Locate the cell with the specified text and output its [x, y] center coordinate. 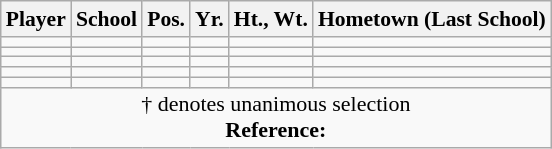
School [106, 19]
Yr. [210, 19]
† denotes unanimous selectionReference: [276, 118]
Player [36, 19]
Pos. [166, 19]
Ht., Wt. [271, 19]
Hometown (Last School) [432, 19]
